Find where the given text appears and provide that cell's center as [X, Y] coordinate. 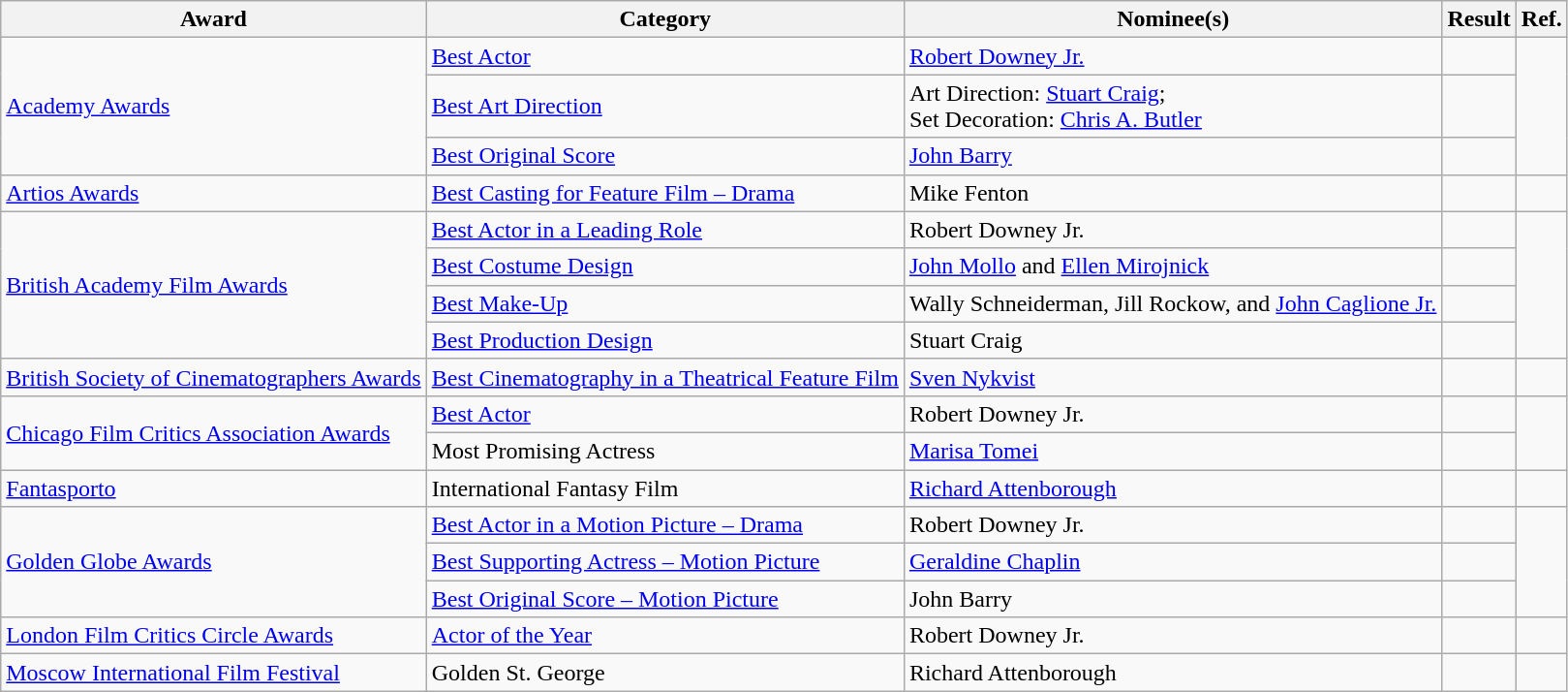
Academy Awards [213, 107]
British Academy Film Awards [213, 285]
Best Casting for Feature Film – Drama [664, 193]
Moscow International Film Festival [213, 673]
London Film Critics Circle Awards [213, 636]
John Mollo and Ellen Mirojnick [1173, 267]
Golden St. George [664, 673]
Most Promising Actress [664, 451]
Golden Globe Awards [213, 562]
Best Actor in a Leading Role [664, 230]
Mike Fenton [1173, 193]
Award [213, 19]
Chicago Film Critics Association Awards [213, 432]
Result [1479, 19]
Best Cinematography in a Theatrical Feature Film [664, 377]
Artios Awards [213, 193]
Best Art Direction [664, 107]
Art Direction: Stuart Craig; Set Decoration: Chris A. Butler [1173, 107]
Category [664, 19]
Geraldine Chaplin [1173, 562]
British Society of Cinematographers Awards [213, 377]
Best Make-Up [664, 303]
Wally Schneiderman, Jill Rockow, and John Caglione Jr. [1173, 303]
Fantasporto [213, 488]
Ref. [1542, 19]
Actor of the Year [664, 636]
Best Costume Design [664, 267]
Nominee(s) [1173, 19]
International Fantasy Film [664, 488]
Stuart Craig [1173, 340]
Best Supporting Actress – Motion Picture [664, 562]
Best Production Design [664, 340]
Best Actor in a Motion Picture – Drama [664, 525]
Marisa Tomei [1173, 451]
Best Original Score [664, 156]
Sven Nykvist [1173, 377]
Best Original Score – Motion Picture [664, 599]
